Capture the cell that displays the provided text and extract its (X, Y) central coordinate. 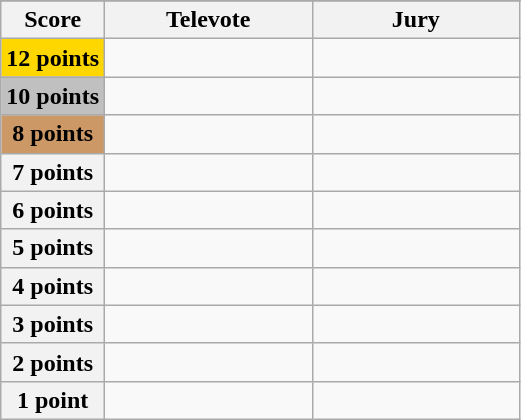
5 points (53, 248)
7 points (53, 172)
6 points (53, 210)
1 point (53, 400)
10 points (53, 96)
3 points (53, 324)
Televote (209, 20)
8 points (53, 134)
4 points (53, 286)
2 points (53, 362)
Jury (416, 20)
Score (53, 20)
12 points (53, 58)
